Provide the (x, y) coordinate of the cell's center where the given text is located.  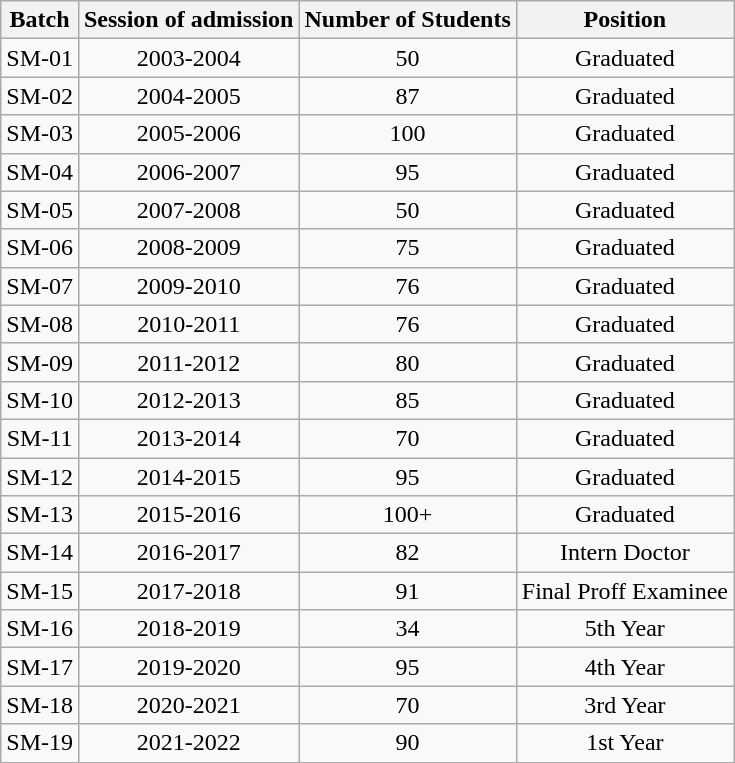
91 (408, 591)
5th Year (624, 629)
Session of admission (188, 20)
SM-09 (40, 362)
SM-18 (40, 705)
SM-07 (40, 286)
SM-06 (40, 248)
2016-2017 (188, 553)
SM-14 (40, 553)
SM-13 (40, 515)
90 (408, 743)
34 (408, 629)
100 (408, 134)
Position (624, 20)
2012-2013 (188, 400)
Number of Students (408, 20)
Batch (40, 20)
Intern Doctor (624, 553)
2021-2022 (188, 743)
SM-01 (40, 58)
82 (408, 553)
2004-2005 (188, 96)
SM-08 (40, 324)
SM-05 (40, 210)
SM-03 (40, 134)
4th Year (624, 667)
100+ (408, 515)
2009-2010 (188, 286)
2011-2012 (188, 362)
2015-2016 (188, 515)
2008-2009 (188, 248)
75 (408, 248)
SM-02 (40, 96)
2006-2007 (188, 172)
2017-2018 (188, 591)
2019-2020 (188, 667)
SM-16 (40, 629)
SM-15 (40, 591)
2005-2006 (188, 134)
2003-2004 (188, 58)
80 (408, 362)
SM-04 (40, 172)
1st Year (624, 743)
SM-10 (40, 400)
2013-2014 (188, 438)
85 (408, 400)
2018-2019 (188, 629)
SM-17 (40, 667)
2020-2021 (188, 705)
Final Proff Examinee (624, 591)
2007-2008 (188, 210)
2010-2011 (188, 324)
87 (408, 96)
SM-12 (40, 477)
SM-11 (40, 438)
2014-2015 (188, 477)
3rd Year (624, 705)
SM-19 (40, 743)
